Provide the [x, y] coordinate of the cell's center where the given text is located.  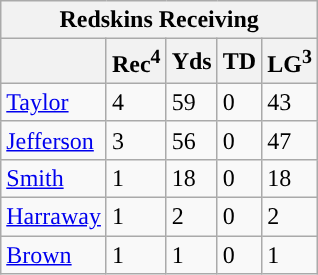
43 [290, 102]
Rec4 [136, 62]
Smith [54, 178]
Jefferson [54, 140]
Harraway [54, 217]
3 [136, 140]
Redskins Receiving [160, 20]
Yds [192, 62]
47 [290, 140]
Brown [54, 255]
59 [192, 102]
Taylor [54, 102]
4 [136, 102]
56 [192, 140]
TD [239, 62]
LG3 [290, 62]
